Scan for the cell matching the given text and deliver its [X, Y] coordinate at center. 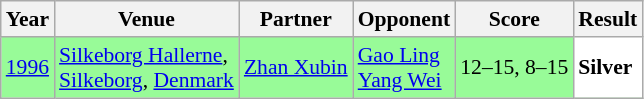
Silkeborg Hallerne,Silkeborg, Denmark [146, 68]
Venue [146, 19]
Gao Ling Yang Wei [404, 68]
Year [28, 19]
Silver [608, 68]
Partner [296, 19]
Score [514, 19]
Zhan Xubin [296, 68]
Opponent [404, 19]
Result [608, 19]
12–15, 8–15 [514, 68]
1996 [28, 68]
